Search for the cell housing the specified text and yield its [X, Y] center coordinate. 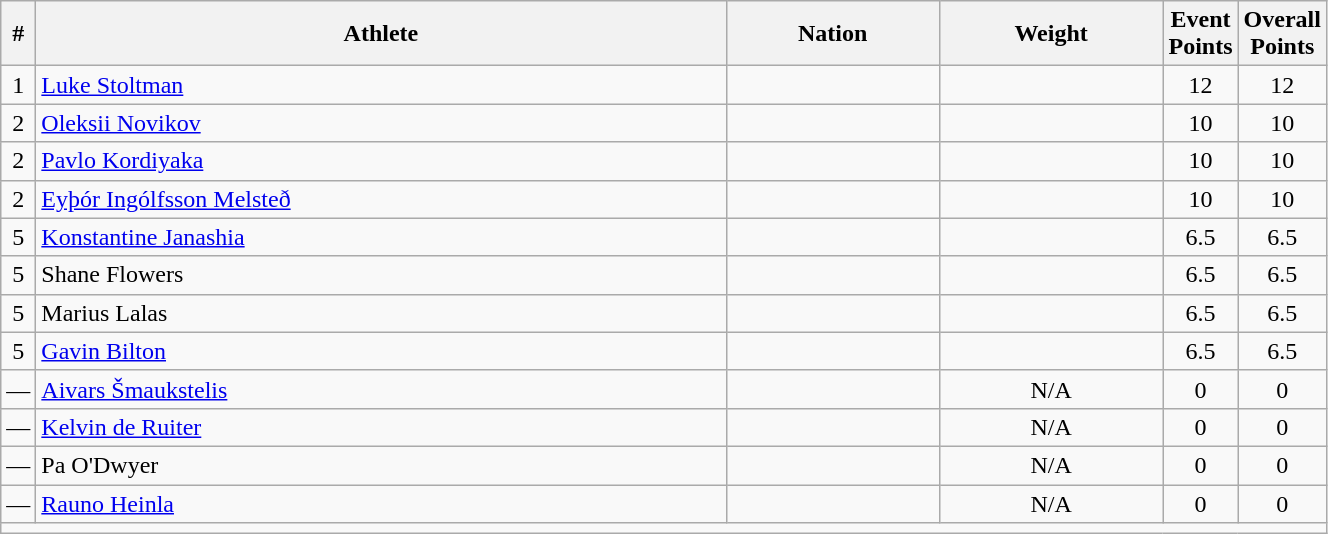
Oleksii Novikov [381, 123]
Luke Stoltman [381, 85]
Event Points [1200, 34]
Nation [832, 34]
Weight [1051, 34]
# [18, 34]
Aivars Šmaukstelis [381, 389]
Overall Points [1282, 34]
Gavin Bilton [381, 351]
Kelvin de Ruiter [381, 427]
1 [18, 85]
Konstantine Janashia [381, 237]
Pavlo Kordiyaka [381, 161]
Eyþór Ingólfsson Melsteð [381, 199]
Marius Lalas [381, 313]
Rauno Heinla [381, 503]
Shane Flowers [381, 275]
Pa O'Dwyer [381, 465]
Athlete [381, 34]
